Identify which cell holds the provided text, then report its (X, Y) central coordinate. 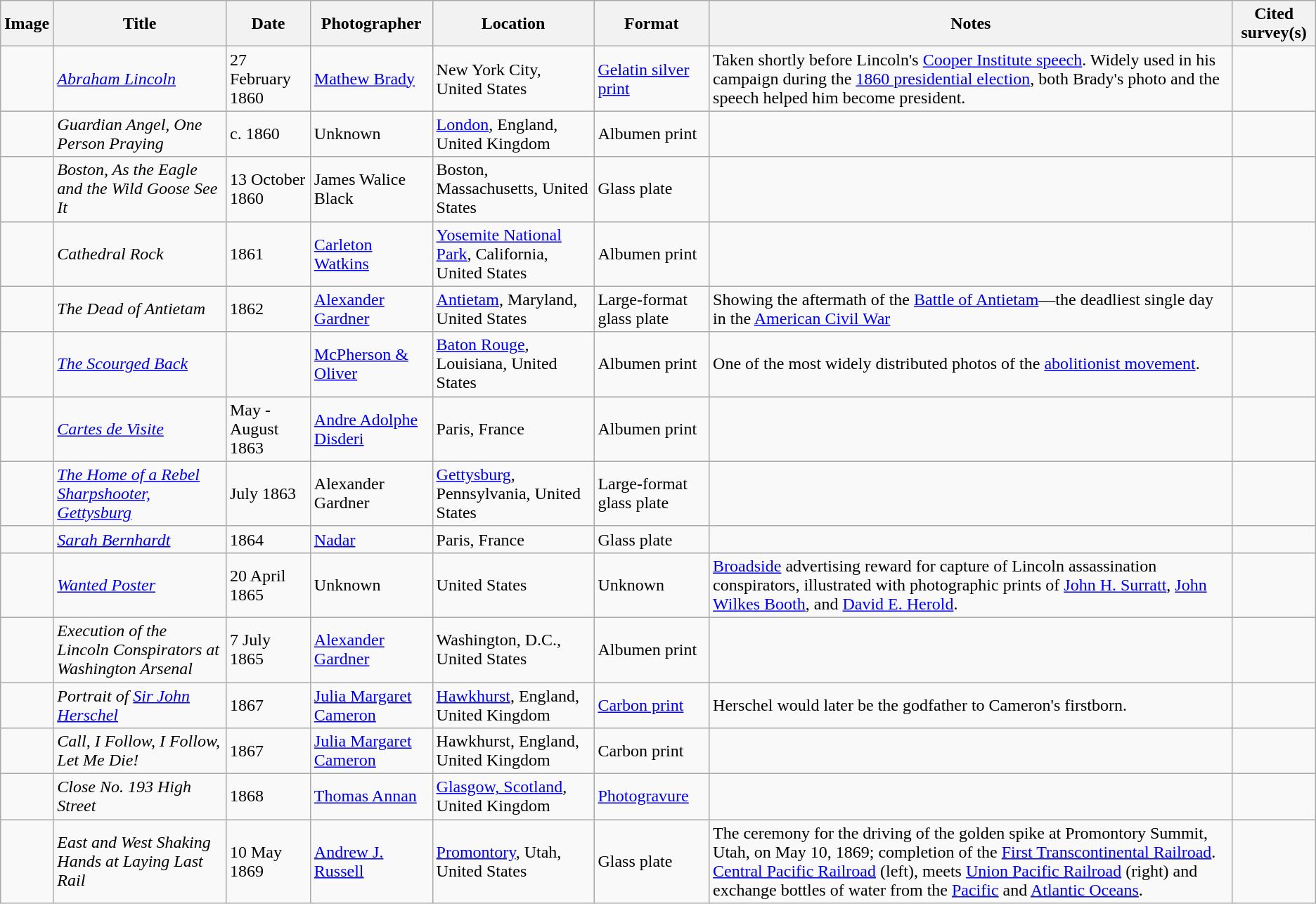
1868 (268, 797)
McPherson & Oliver (371, 364)
The Scourged Back (140, 364)
10 May 1869 (268, 862)
Title (140, 24)
Herschel would later be the godfather to Cameron's firstborn. (971, 704)
Close No. 193 High Street (140, 797)
Glasgow, Scotland, United Kingdom (513, 797)
Showing the aftermath of the Battle of Antietam—the deadliest single day in the American Civil War (971, 309)
Abraham Lincoln (140, 79)
Cathedral Rock (140, 254)
Boston, Massachusetts, United States (513, 189)
Format (652, 24)
Promontory, Utah, United States (513, 862)
Date (268, 24)
Guardian Angel, One Person Praying (140, 134)
Location (513, 24)
Sarah Bernhardt (140, 539)
1864 (268, 539)
1862 (268, 309)
Carleton Watkins (371, 254)
East and West Shaking Hands at Laying Last Rail (140, 862)
Image (27, 24)
July 1863 (268, 493)
Cartes de Visite (140, 429)
Yosemite National Park, California, United States (513, 254)
Photogravure (652, 797)
Andre Adolphe Disderi (371, 429)
Call, I Follow, I Follow, Let Me Die! (140, 751)
United States (513, 585)
13 October 1860 (268, 189)
Execution of the Lincoln Conspirators at Washington Arsenal (140, 650)
James Walice Black (371, 189)
Gelatin silver print (652, 79)
Boston, As the Eagle and the Wild Goose See It (140, 189)
20 April 1865 (268, 585)
Photographer (371, 24)
Washington, D.C., United States (513, 650)
New York City, United States (513, 79)
27 February 1860 (268, 79)
The Home of a Rebel Sharpshooter, Gettysburg (140, 493)
One of the most widely distributed photos of the abolitionist movement. (971, 364)
London, England, United Kingdom (513, 134)
Antietam, Maryland, United States (513, 309)
c. 1860 (268, 134)
Notes (971, 24)
7 July 1865 (268, 650)
Portrait of Sir John Herschel (140, 704)
Mathew Brady (371, 79)
Gettysburg, Pennsylvania, United States (513, 493)
1861 (268, 254)
Cited survey(s) (1274, 24)
Andrew J. Russell (371, 862)
Nadar (371, 539)
The Dead of Antietam (140, 309)
May - August 1863 (268, 429)
Baton Rouge, Louisiana, United States (513, 364)
Wanted Poster (140, 585)
Thomas Annan (371, 797)
